Scan for the cell matching the given text and deliver its [x, y] coordinate at center. 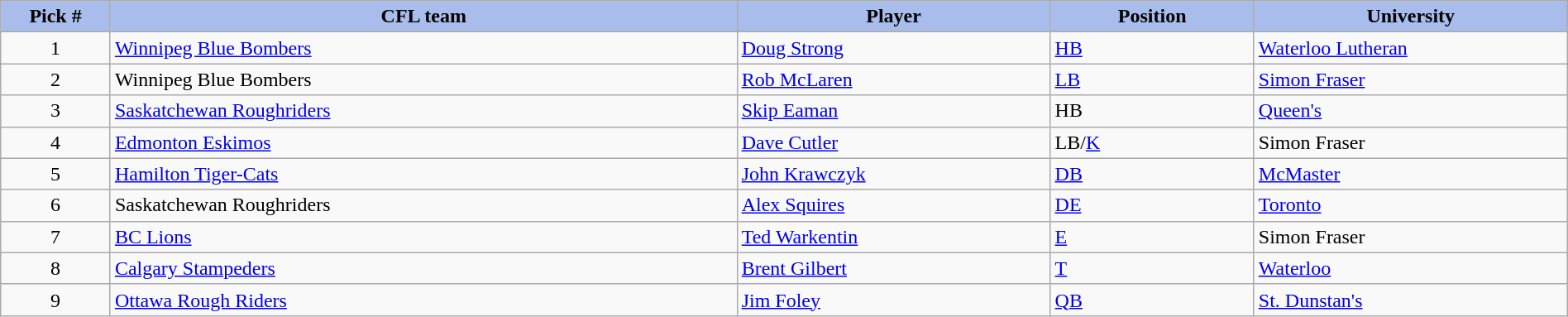
E [1152, 237]
Jim Foley [893, 300]
BC Lions [423, 237]
4 [56, 142]
St. Dunstan's [1411, 300]
Ottawa Rough Riders [423, 300]
Doug Strong [893, 48]
Skip Eaman [893, 111]
University [1411, 17]
Brent Gilbert [893, 268]
Dave Cutler [893, 142]
Queen's [1411, 111]
DB [1152, 174]
Edmonton Eskimos [423, 142]
5 [56, 174]
Ted Warkentin [893, 237]
3 [56, 111]
Pick # [56, 17]
Position [1152, 17]
LB [1152, 79]
QB [1152, 300]
Rob McLaren [893, 79]
1 [56, 48]
Calgary Stampeders [423, 268]
Alex Squires [893, 205]
CFL team [423, 17]
T [1152, 268]
Waterloo [1411, 268]
7 [56, 237]
8 [56, 268]
Hamilton Tiger-Cats [423, 174]
John Krawczyk [893, 174]
Toronto [1411, 205]
Waterloo Lutheran [1411, 48]
9 [56, 300]
DE [1152, 205]
Player [893, 17]
2 [56, 79]
McMaster [1411, 174]
6 [56, 205]
LB/K [1152, 142]
